Pinpoint the cell where the given text exists, returning its (x, y) midpoint coordinate. 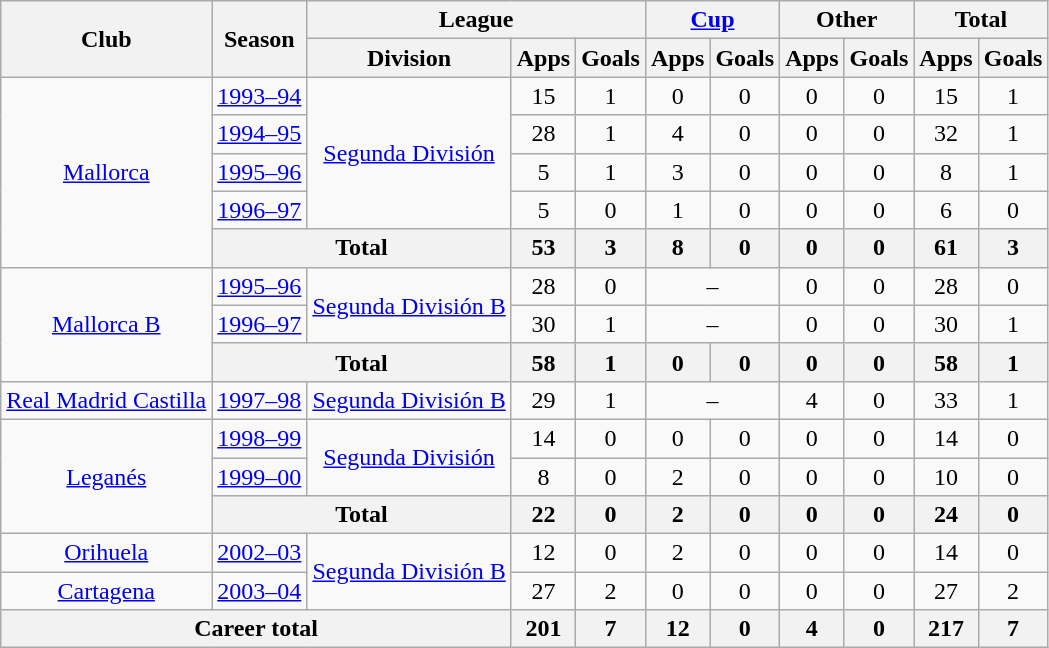
29 (543, 400)
1994–95 (260, 134)
2003–04 (260, 591)
1997–98 (260, 400)
53 (543, 248)
1998–99 (260, 438)
Career total (256, 629)
Mallorca B (106, 324)
Leganés (106, 476)
2002–03 (260, 553)
10 (946, 477)
1999–00 (260, 477)
Season (260, 39)
League (476, 20)
1993–94 (260, 96)
Orihuela (106, 553)
Mallorca (106, 172)
Club (106, 39)
22 (543, 515)
201 (543, 629)
61 (946, 248)
Other (847, 20)
Division (409, 58)
32 (946, 134)
24 (946, 515)
Real Madrid Castilla (106, 400)
6 (946, 210)
Cartagena (106, 591)
33 (946, 400)
Cup (712, 20)
217 (946, 629)
